Identify which cell holds the provided text, then report its [x, y] central coordinate. 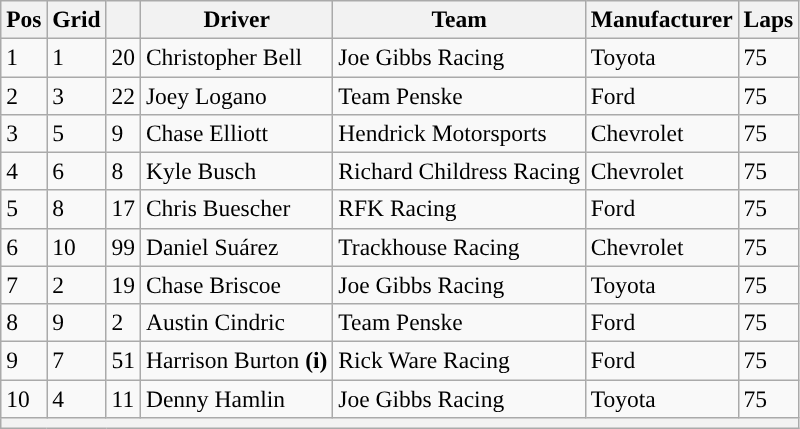
Chris Buescher [236, 209]
Team [459, 19]
11 [123, 398]
Chase Elliott [236, 133]
Trackhouse Racing [459, 247]
RFK Racing [459, 209]
22 [123, 95]
19 [123, 285]
Rick Ware Racing [459, 360]
51 [123, 360]
Christopher Bell [236, 57]
Austin Cindric [236, 322]
Daniel Suárez [236, 247]
Grid [76, 19]
Richard Childress Racing [459, 171]
Driver [236, 19]
Harrison Burton (i) [236, 360]
Laps [768, 19]
99 [123, 247]
Denny Hamlin [236, 398]
Manufacturer [662, 19]
17 [123, 209]
Kyle Busch [236, 171]
20 [123, 57]
Hendrick Motorsports [459, 133]
Joey Logano [236, 95]
Chase Briscoe [236, 285]
Pos [24, 19]
